Pinpoint the cell where the given text exists, returning its [x, y] midpoint coordinate. 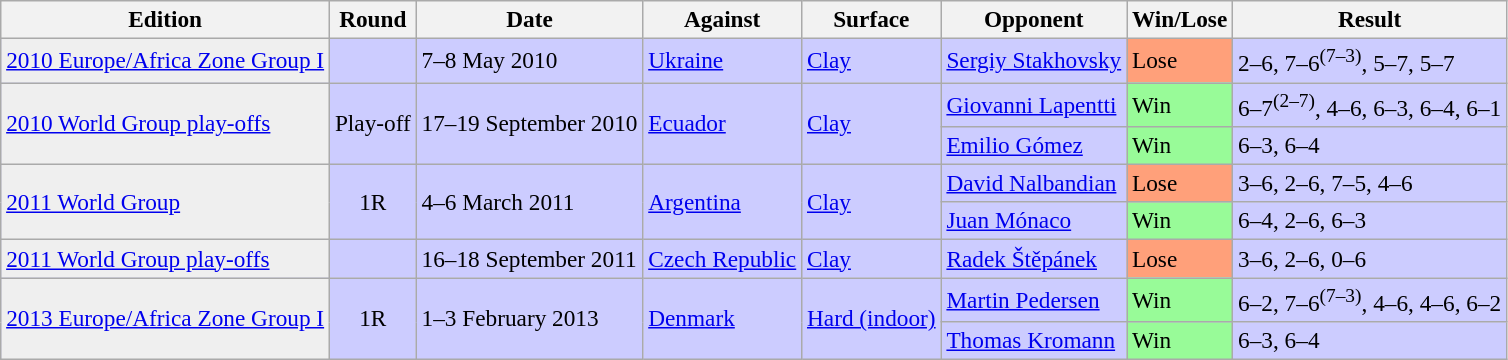
Win/Lose [1180, 19]
2010 World Group play-offs [166, 123]
Result [1370, 19]
3–6, 2–6, 7–5, 4–6 [1370, 183]
7–8 May 2010 [530, 60]
2010 Europe/Africa Zone Group I [166, 60]
Czech Republic [722, 258]
3–6, 2–6, 0–6 [1370, 258]
Date [530, 19]
Argentina [722, 202]
Surface [872, 19]
Radek Štěpánek [1034, 258]
2011 World Group [166, 202]
2011 World Group play-offs [166, 258]
Hard (indoor) [872, 318]
2–6, 7–6(7–3), 5–7, 5–7 [1370, 60]
1–3 February 2013 [530, 318]
6–7(2–7), 4–6, 6–3, 6–4, 6–1 [1370, 104]
16–18 September 2011 [530, 258]
David Nalbandian [1034, 183]
Thomas Kromann [1034, 340]
Play-off [374, 123]
Denmark [722, 318]
17–19 September 2010 [530, 123]
Emilio Gómez [1034, 145]
Against [722, 19]
Edition [166, 19]
2013 Europe/Africa Zone Group I [166, 318]
6–4, 2–6, 6–3 [1370, 221]
Ukraine [722, 60]
6–2, 7–6(7–3), 4–6, 4–6, 6–2 [1370, 299]
4–6 March 2011 [530, 202]
Opponent [1034, 19]
Sergiy Stakhovsky [1034, 60]
Juan Mónaco [1034, 221]
Ecuador [722, 123]
Giovanni Lapentti [1034, 104]
Martin Pedersen [1034, 299]
Round [374, 19]
